Extract the [X, Y] coordinate from the center of the cell holding the provided text.  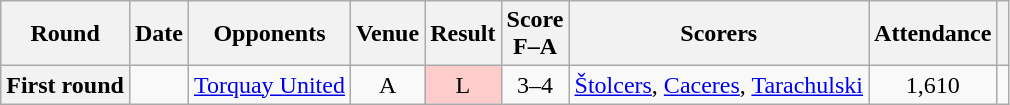
Attendance [933, 34]
L [463, 85]
First round [66, 85]
1,610 [933, 85]
Venue [387, 34]
Result [463, 34]
Date [158, 34]
A [387, 85]
Scorers [719, 34]
Štolcers, Caceres, Tarachulski [719, 85]
Round [66, 34]
3–4 [535, 85]
Torquay United [269, 85]
ScoreF–A [535, 34]
Opponents [269, 34]
